Provide the (x, y) coordinate of the cell's center where the given text is located.  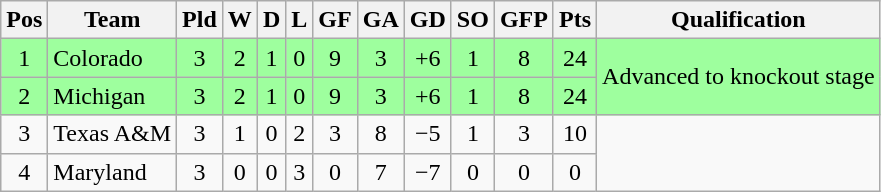
Pos (24, 20)
L (300, 20)
−5 (428, 134)
4 (24, 172)
GF (335, 20)
SO (472, 20)
Pld (200, 20)
D (271, 20)
Maryland (112, 172)
7 (380, 172)
Team (112, 20)
Texas A&M (112, 134)
GD (428, 20)
Qualification (739, 20)
GFP (524, 20)
−7 (428, 172)
GA (380, 20)
Pts (574, 20)
Michigan (112, 96)
W (240, 20)
Colorado (112, 58)
10 (574, 134)
Advanced to knockout stage (739, 77)
